Pinpoint the cell where the given text exists, returning its [x, y] midpoint coordinate. 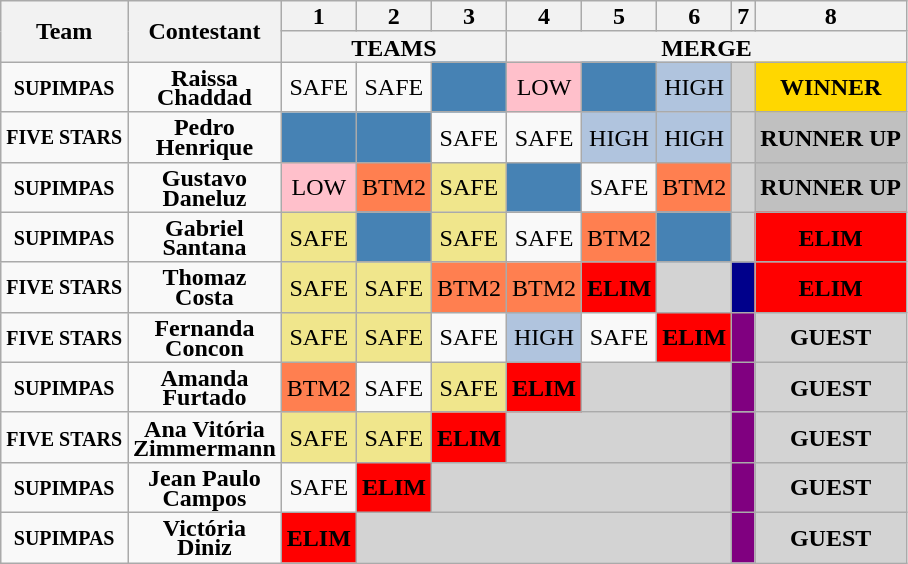
TEAMS [394, 46]
FernandaConcon [205, 337]
VictóriaDiniz [205, 537]
Ana VitóriaZimmermann [205, 437]
Contestant [205, 32]
RaissaChaddad [205, 87]
GabrielSantana [205, 237]
GustavoDaneluz [205, 187]
WINNER [831, 87]
7 [744, 16]
MERGE [706, 46]
5 [620, 16]
1 [318, 16]
AmandaFurtado [205, 387]
3 [468, 16]
2 [394, 16]
6 [694, 16]
Jean PauloCampos [205, 487]
8 [831, 16]
4 [544, 16]
Team [64, 32]
PedroHenrique [205, 137]
ThomazCosta [205, 287]
